Extract the (x, y) coordinate from the center of the cell holding the provided text.  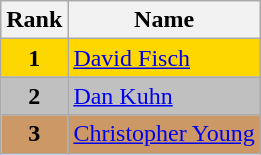
2 (34, 96)
Dan Kuhn (164, 96)
Name (164, 20)
David Fisch (164, 58)
1 (34, 58)
Christopher Young (164, 134)
3 (34, 134)
Rank (34, 20)
